Provide the [X, Y] coordinate of the cell's center where the given text is located.  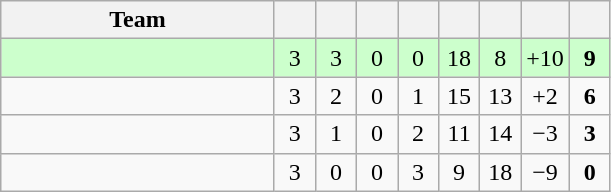
14 [500, 134]
+10 [546, 58]
−3 [546, 134]
−9 [546, 172]
15 [460, 96]
8 [500, 58]
+2 [546, 96]
13 [500, 96]
11 [460, 134]
6 [590, 96]
Team [138, 20]
